Detect which cell encompasses the target text, then output its (X, Y) center coordinate. 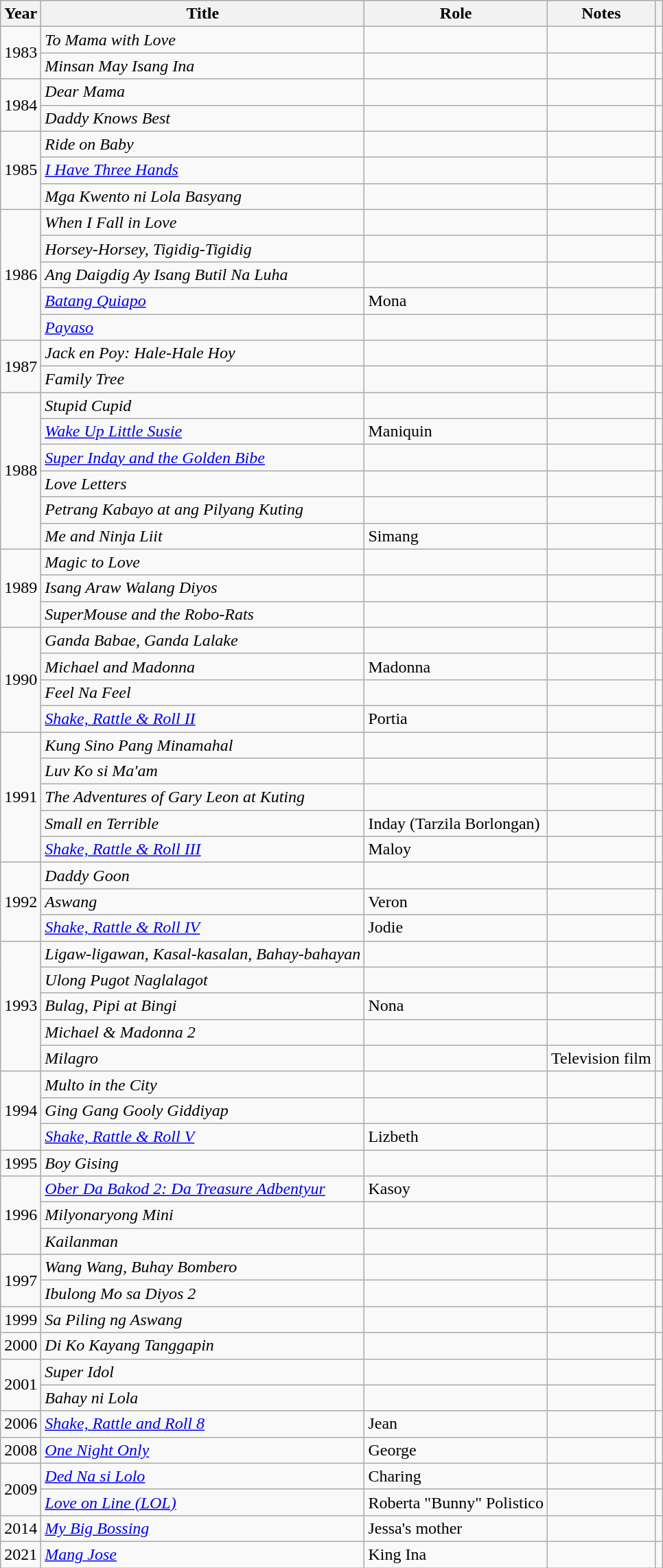
Small en Terrible (203, 823)
Magic to Love (203, 562)
Isang Araw Walang Diyos (203, 588)
Kailanman (203, 1241)
Roberta "Bunny" Polistico (456, 1502)
The Adventures of Gary Leon at Kuting (203, 797)
2014 (21, 1528)
Jean (456, 1424)
1990 (21, 679)
1992 (21, 902)
Mona (456, 301)
Wang Wang, Buhay Bombero (203, 1267)
1987 (21, 366)
2000 (21, 1346)
Role (456, 14)
Shake, Rattle & Roll IV (203, 928)
Shake, Rattle & Roll V (203, 1136)
Michael and Madonna (203, 666)
1993 (21, 1006)
Ober Da Bakod 2: Da Treasure Adbentyur (203, 1189)
Super Inday and the Golden Bibe (203, 458)
2001 (21, 1385)
Multo in the City (203, 1084)
Kung Sino Pang Minamahal (203, 745)
Mga Kwento ni Lola Basyang (203, 196)
One Night Only (203, 1450)
1989 (21, 588)
My Big Bossing (203, 1528)
Inday (Tarzila Borlongan) (456, 823)
1983 (21, 53)
Love on Line (LOL) (203, 1502)
Ibulong Mo sa Diyos 2 (203, 1294)
1997 (21, 1280)
Shake, Rattle & Roll III (203, 850)
Daddy Goon (203, 876)
Ulong Pugot Naglalagot (203, 980)
Jodie (456, 928)
2021 (21, 1554)
Ligaw-ligawan, Kasal-kasalan, Bahay-bahayan (203, 954)
Maniquin (456, 432)
Year (21, 14)
Michael & Madonna 2 (203, 1032)
SuperMouse and the Robo-Rats (203, 614)
Ride on Baby (203, 144)
Daddy Knows Best (203, 118)
Jack en Poy: Hale-Hale Hoy (203, 353)
Bahay ni Lola (203, 1398)
Nona (456, 1006)
Horsey-Horsey, Tigidig-Tigidig (203, 248)
Madonna (456, 666)
Dear Mama (203, 92)
Feel Na Feel (203, 692)
Notes (601, 14)
Family Tree (203, 379)
Batang Quiapo (203, 301)
Television film (601, 1058)
Di Ko Kayang Tanggapin (203, 1346)
Shake, Rattle & Roll II (203, 718)
Super Idol (203, 1372)
Milyonaryong Mini (203, 1215)
Portia (456, 718)
Aswang (203, 902)
Shake, Rattle and Roll 8 (203, 1424)
Boy Gising (203, 1163)
1984 (21, 105)
1999 (21, 1320)
Minsan May Isang Ina (203, 66)
1994 (21, 1110)
1988 (21, 471)
King Ina (456, 1554)
1985 (21, 170)
To Mama with Love (203, 40)
Jessa's mother (456, 1528)
Ded Na si Lolo (203, 1476)
Simang (456, 536)
Love Letters (203, 484)
When I Fall in Love (203, 222)
Title (203, 14)
Ging Gang Gooly Giddiyap (203, 1110)
Milagro (203, 1058)
Stupid Cupid (203, 406)
Petrang Kabayo at ang Pilyang Kuting (203, 510)
George (456, 1450)
Me and Ninja Liit (203, 536)
2006 (21, 1424)
Bulag, Pipi at Bingi (203, 1006)
Ang Daigdig Ay Isang Butil Na Luha (203, 274)
Lizbeth (456, 1136)
Veron (456, 902)
1991 (21, 797)
Ganda Babae, Ganda Lalake (203, 640)
Luv Ko si Ma'am (203, 771)
Maloy (456, 850)
2008 (21, 1450)
Charing (456, 1476)
Sa Piling ng Aswang (203, 1320)
1986 (21, 274)
1995 (21, 1163)
Kasoy (456, 1189)
Wake Up Little Susie (203, 432)
Payaso (203, 327)
Mang Jose (203, 1554)
1996 (21, 1215)
2009 (21, 1489)
I Have Three Hands (203, 170)
